From the cell containing the given text, extract its center point as [X, Y] coordinate. 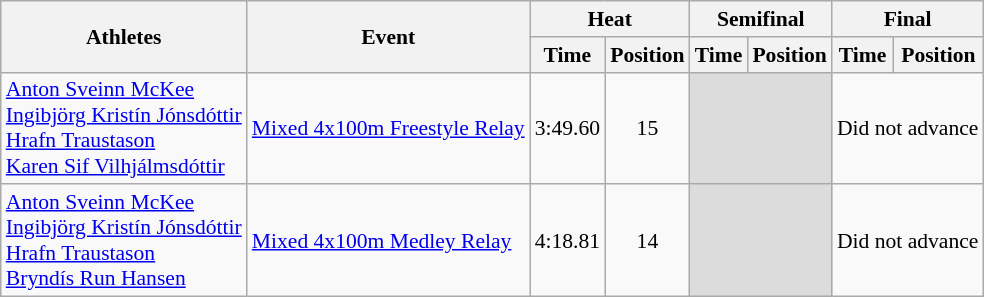
Anton Sveinn McKeeIngibjörg Kristín JónsdóttirHrafn TraustasonBryndís Run Hansen [124, 241]
Event [388, 36]
15 [647, 128]
Athletes [124, 36]
Mixed 4x100m Medley Relay [388, 241]
Final [908, 19]
14 [647, 241]
Heat [610, 19]
Anton Sveinn McKeeIngibjörg Kristín JónsdóttirHrafn TraustasonKaren Sif Vilhjálmsdóttir [124, 128]
Mixed 4x100m Freestyle Relay [388, 128]
Semifinal [761, 19]
3:49.60 [568, 128]
4:18.81 [568, 241]
